Return the [X, Y] coordinate for the center point of the cell that contains the specified text.  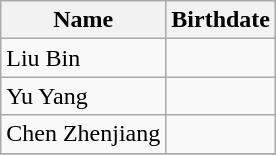
Yu Yang [84, 96]
Birthdate [221, 20]
Name [84, 20]
Liu Bin [84, 58]
Chen Zhenjiang [84, 134]
